Extract the (X, Y) coordinate from the center of the cell holding the provided text.  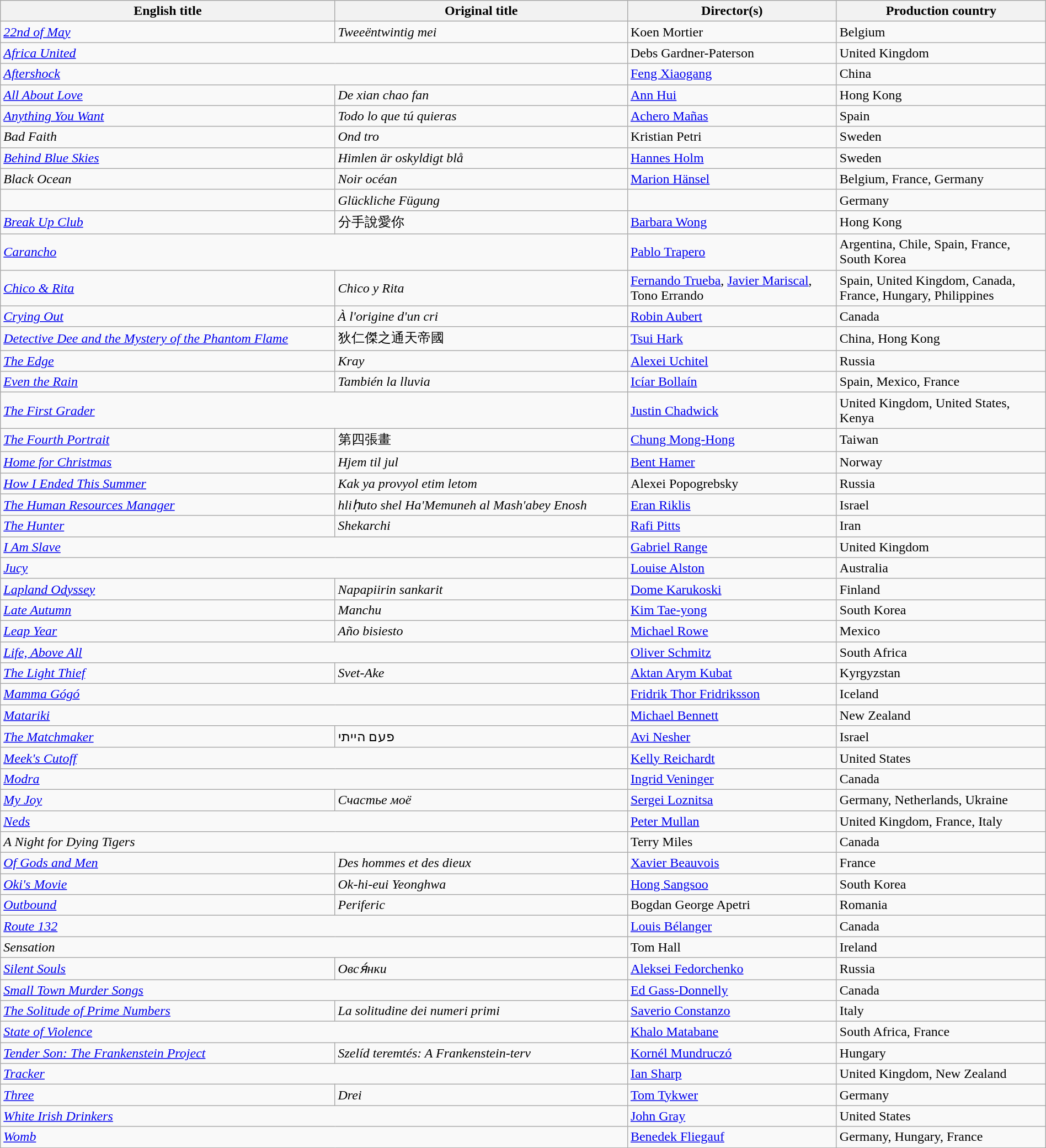
Germany, Netherlands, Ukraine (941, 800)
Director(s) (732, 11)
Peter Mullan (732, 821)
Life, Above All (314, 652)
Tom Hall (732, 947)
Kristian Petri (732, 137)
United Kingdom, New Zealand (941, 1074)
Africa United (314, 53)
Mamma Gógó (314, 694)
分手說愛你 (481, 222)
The Matchmaker (168, 737)
The Edge (168, 361)
Barbara Wong (732, 222)
Himlen är oskyldigt blå (481, 158)
Kornél Mundruczó (732, 1053)
También la lluvia (481, 382)
Hjem til jul (481, 462)
Robin Aubert (732, 316)
Tender Son: The Frankenstein Project (168, 1053)
United Kingdom, United States, Kenya (941, 411)
Tom Tykwer (732, 1095)
Año bisiesto (481, 631)
Eran Riklis (732, 505)
Belgium, France, Germany (941, 179)
Ond tro (481, 137)
My Joy (168, 800)
Tweeëntwintig mei (481, 32)
Leap Year (168, 631)
Chico & Rita (168, 288)
Pablo Trapero (732, 252)
Louis Bélanger (732, 926)
Oliver Schmitz (732, 652)
Norway (941, 462)
Marion Hänsel (732, 179)
How I Ended This Summer (168, 483)
Carancho (314, 252)
Bad Faith (168, 137)
Crying Out (168, 316)
Hong Sangsoo (732, 884)
Of Gods and Men (168, 863)
Alexei Uchitel (732, 361)
Aktan Arym Kubat (732, 673)
China, Hong Kong (941, 339)
Lapland Odyssey (168, 589)
Hungary (941, 1053)
Feng Xiaogang (732, 74)
Matariki (314, 715)
Taiwan (941, 440)
Kak ya provyol etim letom (481, 483)
Finland (941, 589)
פעם הייתי (481, 737)
Even the Rain (168, 382)
Avi Nesher (732, 737)
New Zealand (941, 715)
Kyrgyzstan (941, 673)
Behind Blue Skies (168, 158)
A Night for Dying Tigers (314, 842)
Ann Hui (732, 95)
John Gray (732, 1116)
Fernando Trueba, Javier Mariscal, Tono Errando (732, 288)
Alexei Popogrebsky (732, 483)
Овся́нки (481, 969)
La solitudine dei numeri primi (481, 1011)
Koen Mortier (732, 32)
Iran (941, 526)
All About Love (168, 95)
Debs Gardner-Paterson (732, 53)
Australia (941, 568)
Black Ocean (168, 179)
Aftershock (314, 74)
Chico y Rita (481, 288)
第四張畫 (481, 440)
Fridrik Thor Fridriksson (732, 694)
Spain, United Kingdom, Canada, France, Hungary, Philippines (941, 288)
White Irish Drinkers (314, 1116)
Benedek Fliegauf (732, 1137)
Xavier Beauvois (732, 863)
Napapiirin sankarit (481, 589)
Kray (481, 361)
France (941, 863)
Manchu (481, 610)
De xian chao fan (481, 95)
State of Violence (314, 1032)
Bogdan George Apetri (732, 905)
South Africa, France (941, 1032)
Oki's Movie (168, 884)
Khalo Matabane (732, 1032)
The First Grader (314, 411)
Des hommes et des dieux (481, 863)
Small Town Murder Songs (314, 990)
Periferic (481, 905)
Home for Christmas (168, 462)
Hannes Holm (732, 158)
Break Up Club (168, 222)
The Light Thief (168, 673)
Iceland (941, 694)
Michael Rowe (732, 631)
Womb (314, 1137)
Three (168, 1095)
Spain (941, 116)
Drei (481, 1095)
I Am Slave (314, 547)
Ian Sharp (732, 1074)
Outbound (168, 905)
Original title (481, 11)
China (941, 74)
22nd of May (168, 32)
À l'origine d'un cri (481, 316)
Ok-hi-eui Yeonghwa (481, 884)
Italy (941, 1011)
Neds (314, 821)
Justin Chadwick (732, 411)
Spain, Mexico, France (941, 382)
Dome Karukoski (732, 589)
Production country (941, 11)
Aleksei Fedorchenko (732, 969)
Belgium (941, 32)
Ireland (941, 947)
Route 132 (314, 926)
hliḥuto shel Ha'Memuneh al Mash'abey Enosh (481, 505)
South Africa (941, 652)
Germany, Hungary, France (941, 1137)
Szelíd teremtés: A Frankenstein-terv (481, 1053)
Chung Mong-Hong (732, 440)
Rafi Pitts (732, 526)
Saverio Constanzo (732, 1011)
The Fourth Portrait (168, 440)
Argentina, Chile, Spain, France, South Korea (941, 252)
Anything You Want (168, 116)
Sergei Loznitsa (732, 800)
狄仁傑之通天帝國 (481, 339)
Glückliche Fügung (481, 200)
The Hunter (168, 526)
Ed Gass-Donnelly (732, 990)
Icíar Bollaín (732, 382)
The Solitude of Prime Numbers (168, 1011)
Achero Mañas (732, 116)
Terry Miles (732, 842)
Tracker (314, 1074)
Romania (941, 905)
Kelly Reichardt (732, 758)
Счастье моё (481, 800)
Modra (314, 779)
Detective Dee and the Mystery of the Phantom Flame (168, 339)
Meek's Cutoff (314, 758)
Michael Bennett (732, 715)
The Human Resources Manager (168, 505)
Gabriel Range (732, 547)
Silent Souls (168, 969)
Sensation (314, 947)
Noir océan (481, 179)
Mexico (941, 631)
Tsui Hark (732, 339)
United Kingdom, France, Italy (941, 821)
Kim Tae-yong (732, 610)
English title (168, 11)
Shekarchi (481, 526)
Bent Hamer (732, 462)
Svet-Ake (481, 673)
Late Autumn (168, 610)
Ingrid Veninger (732, 779)
Todo lo que tú quieras (481, 116)
Louise Alston (732, 568)
Jucy (314, 568)
